Determine the (X, Y) coordinate at the center of the cell enclosing the given text.  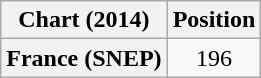
Position (214, 20)
France (SNEP) (84, 58)
Chart (2014) (84, 20)
196 (214, 58)
